From the cell containing the given text, extract its center point as [X, Y] coordinate. 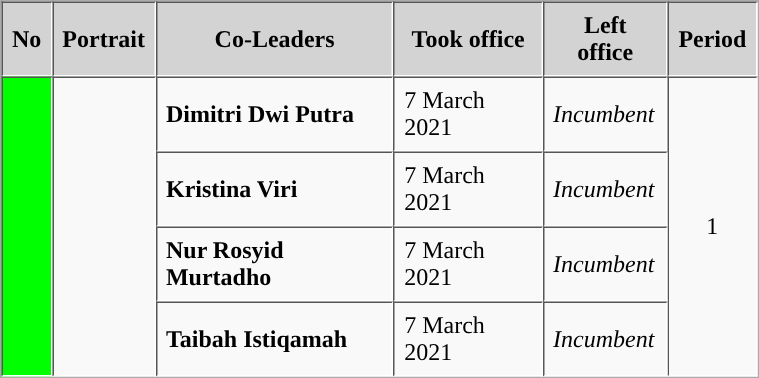
Dimitri Dwi Putra [274, 114]
No [27, 40]
Nur Rosyid Murtadho [274, 264]
Co-Leaders [274, 40]
Left office [606, 40]
Took office [468, 40]
1 [712, 226]
Kristina Viri [274, 190]
Taibah Istiqamah [274, 340]
Portrait [104, 40]
Period [712, 40]
